Return [X, Y] of the center of cell containing provided text 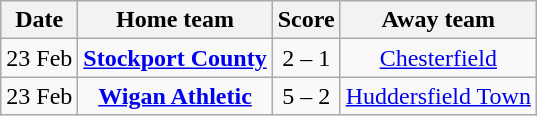
Away team [438, 20]
5 – 2 [306, 96]
Home team [175, 20]
2 – 1 [306, 58]
Wigan Athletic [175, 96]
Date [40, 20]
Chesterfield [438, 58]
Stockport County [175, 58]
Score [306, 20]
Huddersfield Town [438, 96]
